Identify which cell holds the provided text, then report its (x, y) central coordinate. 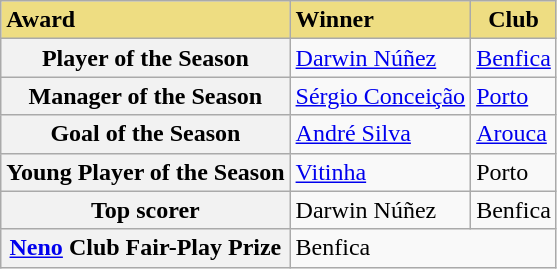
Goal of the Season (146, 134)
Top scorer (146, 210)
Club (514, 20)
André Silva (380, 134)
Neno Club Fair-Play Prize (146, 248)
Award (146, 20)
Sérgio Conceição (380, 96)
Player of the Season (146, 58)
Manager of the Season (146, 96)
Arouca (514, 134)
Winner (380, 20)
Young Player of the Season (146, 172)
Vitinha (380, 172)
